Scan for the cell matching the given text and deliver its (X, Y) coordinate at center. 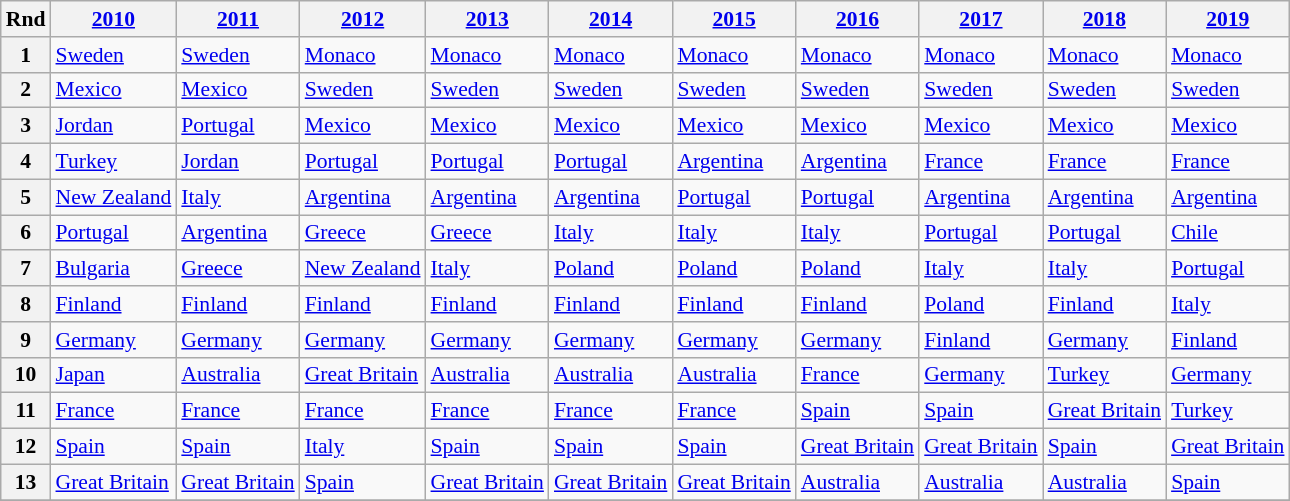
8 (26, 304)
2013 (488, 19)
2 (26, 90)
Chile (1228, 233)
2018 (1104, 19)
2016 (858, 19)
Rnd (26, 19)
Bulgaria (113, 269)
Japan (113, 375)
5 (26, 197)
9 (26, 340)
2012 (363, 19)
2017 (980, 19)
11 (26, 411)
2019 (1228, 19)
2014 (610, 19)
1 (26, 55)
3 (26, 126)
6 (26, 233)
7 (26, 269)
13 (26, 482)
2011 (238, 19)
4 (26, 162)
2015 (734, 19)
10 (26, 375)
2010 (113, 19)
12 (26, 447)
